Extract the [x, y] coordinate from the center of the cell holding the provided text.  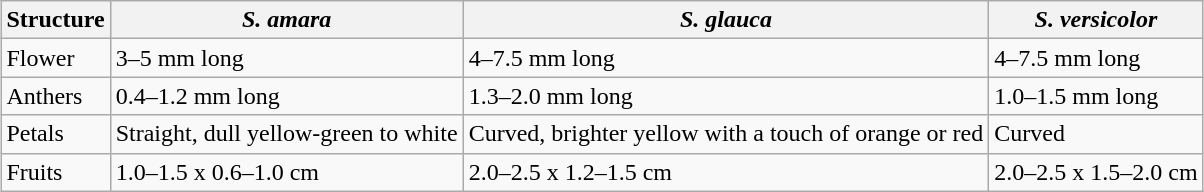
Fruits [56, 172]
Flower [56, 58]
Curved, brighter yellow with a touch of orange or red [726, 134]
S. versicolor [1096, 20]
2.0–2.5 x 1.5–2.0 cm [1096, 172]
S. amara [286, 20]
1.0–1.5 x 0.6–1.0 cm [286, 172]
Petals [56, 134]
Curved [1096, 134]
2.0–2.5 x 1.2–1.5 cm [726, 172]
S. glauca [726, 20]
Structure [56, 20]
0.4–1.2 mm long [286, 96]
Anthers [56, 96]
Straight, dull yellow-green to white [286, 134]
1.0–1.5 mm long [1096, 96]
3–5 mm long [286, 58]
1.3–2.0 mm long [726, 96]
